Locate the cell with the specified text and output its (x, y) center coordinate. 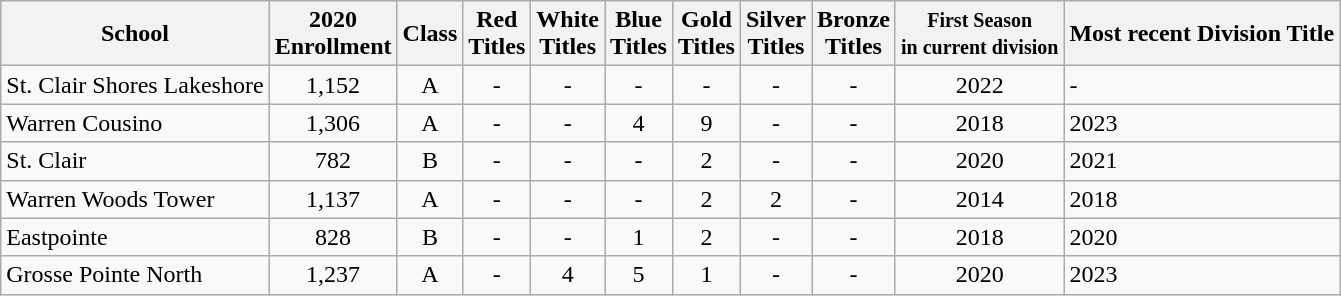
RedTitles (497, 34)
First Season in current division (979, 34)
1,137 (333, 199)
828 (333, 237)
WhiteTitles (568, 34)
Blue Titles (639, 34)
1,152 (333, 85)
5 (639, 275)
Grosse Pointe North (135, 275)
Warren Cousino (135, 123)
1,237 (333, 275)
2022 (979, 85)
Class (430, 34)
2020 Enrollment (333, 34)
St. Clair Shores Lakeshore (135, 85)
2021 (1202, 161)
BronzeTitles (854, 34)
9 (706, 123)
School (135, 34)
782 (333, 161)
Gold Titles (706, 34)
St. Clair (135, 161)
Eastpointe (135, 237)
Silver Titles (776, 34)
1,306 (333, 123)
Warren Woods Tower (135, 199)
Most recent Division Title (1202, 34)
2014 (979, 199)
